Search for the cell housing the specified text and yield its [x, y] center coordinate. 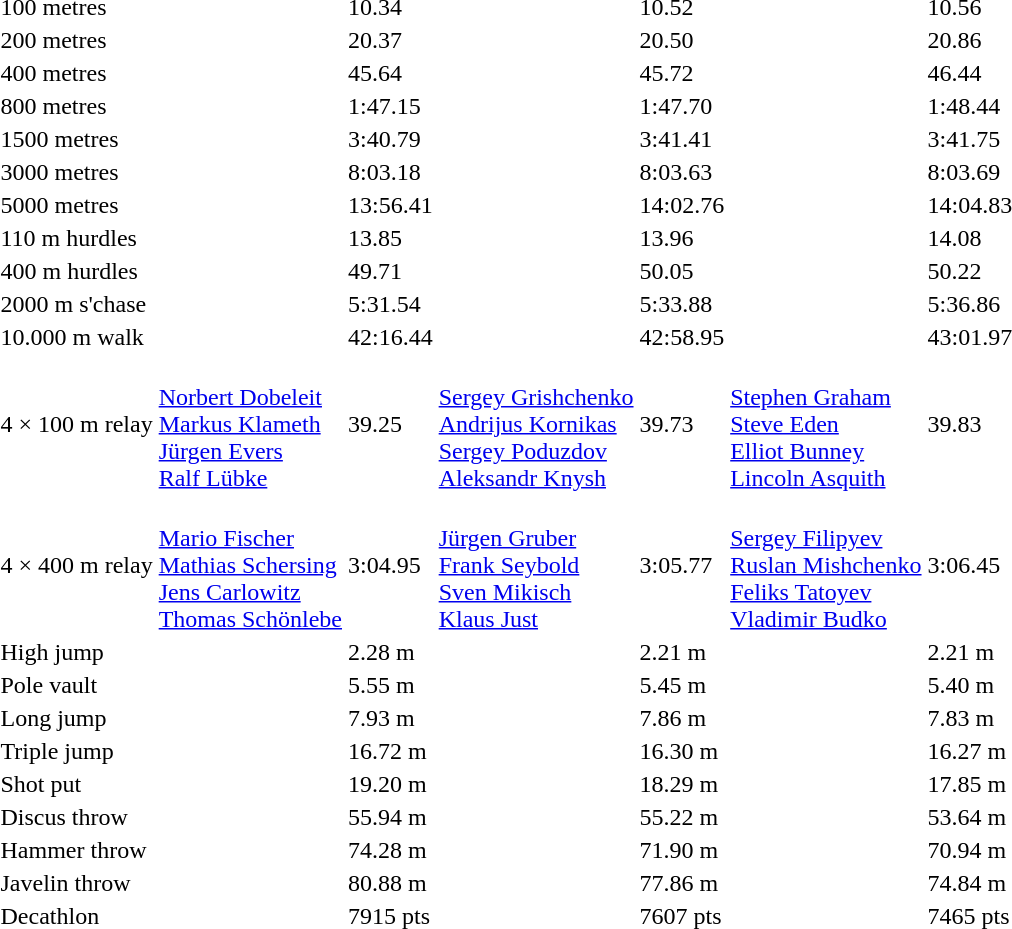
2.21 m [682, 652]
8:03.63 [682, 172]
16.30 m [682, 751]
8:03.18 [390, 172]
18.29 m [682, 784]
50.05 [682, 271]
5.55 m [390, 685]
49.71 [390, 271]
39.25 [390, 424]
20.50 [682, 40]
Sergey GrishchenkoAndrijus KornikasSergey PoduzdovAleksandr Knysh [536, 424]
1:47.70 [682, 106]
2.28 m [390, 652]
13:56.41 [390, 205]
3:05.77 [682, 565]
77.86 m [682, 883]
55.94 m [390, 817]
3:41.41 [682, 139]
14:02.76 [682, 205]
7.86 m [682, 718]
74.28 m [390, 850]
Jürgen GruberFrank SeyboldSven MikischKlaus Just [536, 565]
3:40.79 [390, 139]
80.88 m [390, 883]
13.85 [390, 238]
Norbert DobeleitMarkus KlamethJürgen EversRalf Lübke [250, 424]
20.37 [390, 40]
13.96 [682, 238]
45.72 [682, 73]
39.73 [682, 424]
71.90 m [682, 850]
55.22 m [682, 817]
3:04.95 [390, 565]
42:16.44 [390, 337]
Stephen GrahamSteve EdenElliot BunneyLincoln Asquith [826, 424]
5.45 m [682, 685]
5:33.88 [682, 304]
Sergey FilipyevRuslan MishchenkoFeliks TatoyevVladimir Budko [826, 565]
16.72 m [390, 751]
Mario FischerMathias SchersingJens CarlowitzThomas Schönlebe [250, 565]
5:31.54 [390, 304]
42:58.95 [682, 337]
7.93 m [390, 718]
45.64 [390, 73]
1:47.15 [390, 106]
19.20 m [390, 784]
